Capture the cell that displays the provided text and extract its [X, Y] central coordinate. 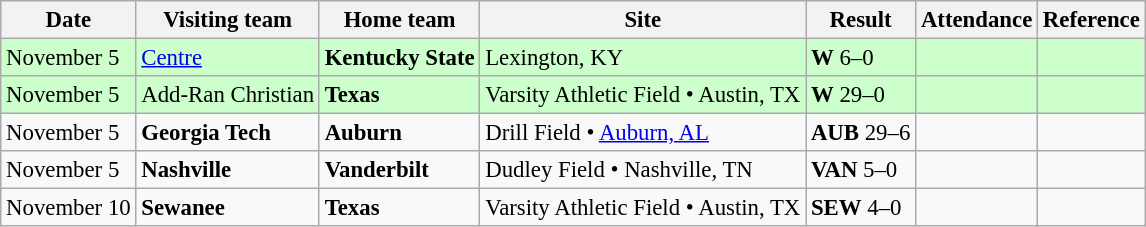
Centre [228, 58]
November 10 [68, 208]
AUB 29–6 [861, 133]
Nashville [228, 170]
Attendance [977, 20]
Drill Field • Auburn, AL [643, 133]
Reference [1092, 20]
Site [643, 20]
Add-Ran Christian [228, 95]
Visiting team [228, 20]
Lexington, KY [643, 58]
Dudley Field • Nashville, TN [643, 170]
SEW 4–0 [861, 208]
W 29–0 [861, 95]
Date [68, 20]
Vanderbilt [400, 170]
Home team [400, 20]
Georgia Tech [228, 133]
Sewanee [228, 208]
Auburn [400, 133]
VAN 5–0 [861, 170]
Result [861, 20]
W 6–0 [861, 58]
Kentucky State [400, 58]
